Locate the cell with the specified text and output its [x, y] center coordinate. 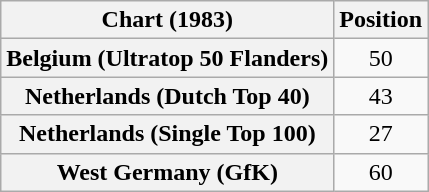
Netherlands (Single Top 100) [168, 134]
Chart (1983) [168, 20]
Netherlands (Dutch Top 40) [168, 96]
50 [381, 58]
43 [381, 96]
27 [381, 134]
Belgium (Ultratop 50 Flanders) [168, 58]
West Germany (GfK) [168, 172]
Position [381, 20]
60 [381, 172]
